Pinpoint the cell where the given text exists, returning its (x, y) midpoint coordinate. 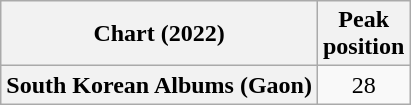
28 (363, 85)
South Korean Albums (Gaon) (160, 85)
Chart (2022) (160, 34)
Peakposition (363, 34)
